Capture the cell that displays the provided text and extract its (x, y) central coordinate. 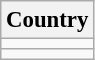
Country (48, 20)
